Determine the [x, y] coordinate at the center of the cell enclosing the given text.  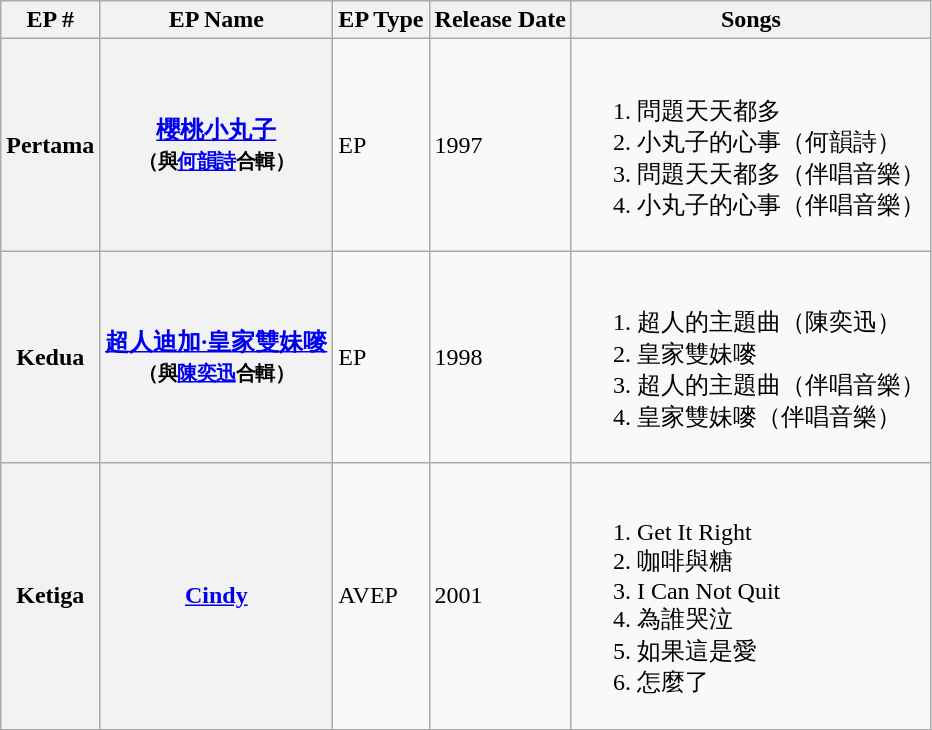
超人迪加·皇家雙妹嘜（與陳奕迅合輯） [216, 357]
Cindy [216, 596]
超人的主題曲（陳奕迅）皇家雙妹嘜超人的主題曲（伴唱音樂）皇家雙妹嘜（伴唱音樂） [750, 357]
Ketiga [50, 596]
EP Type [381, 20]
1997 [500, 145]
Pertama [50, 145]
1998 [500, 357]
Songs [750, 20]
Get It Right咖啡與糖I Can Not Quit為誰哭泣如果這是愛怎麼了 [750, 596]
AVEP [381, 596]
Kedua [50, 357]
問題天天都多小丸子的心事（何韻詩）問題天天都多（伴唱音樂）小丸子的心事（伴唱音樂） [750, 145]
EP # [50, 20]
Release Date [500, 20]
2001 [500, 596]
櫻桃小丸子（與何韻詩合輯） [216, 145]
EP Name [216, 20]
